For the text-containing cell, return its midpoint in [x, y] coordinate format. 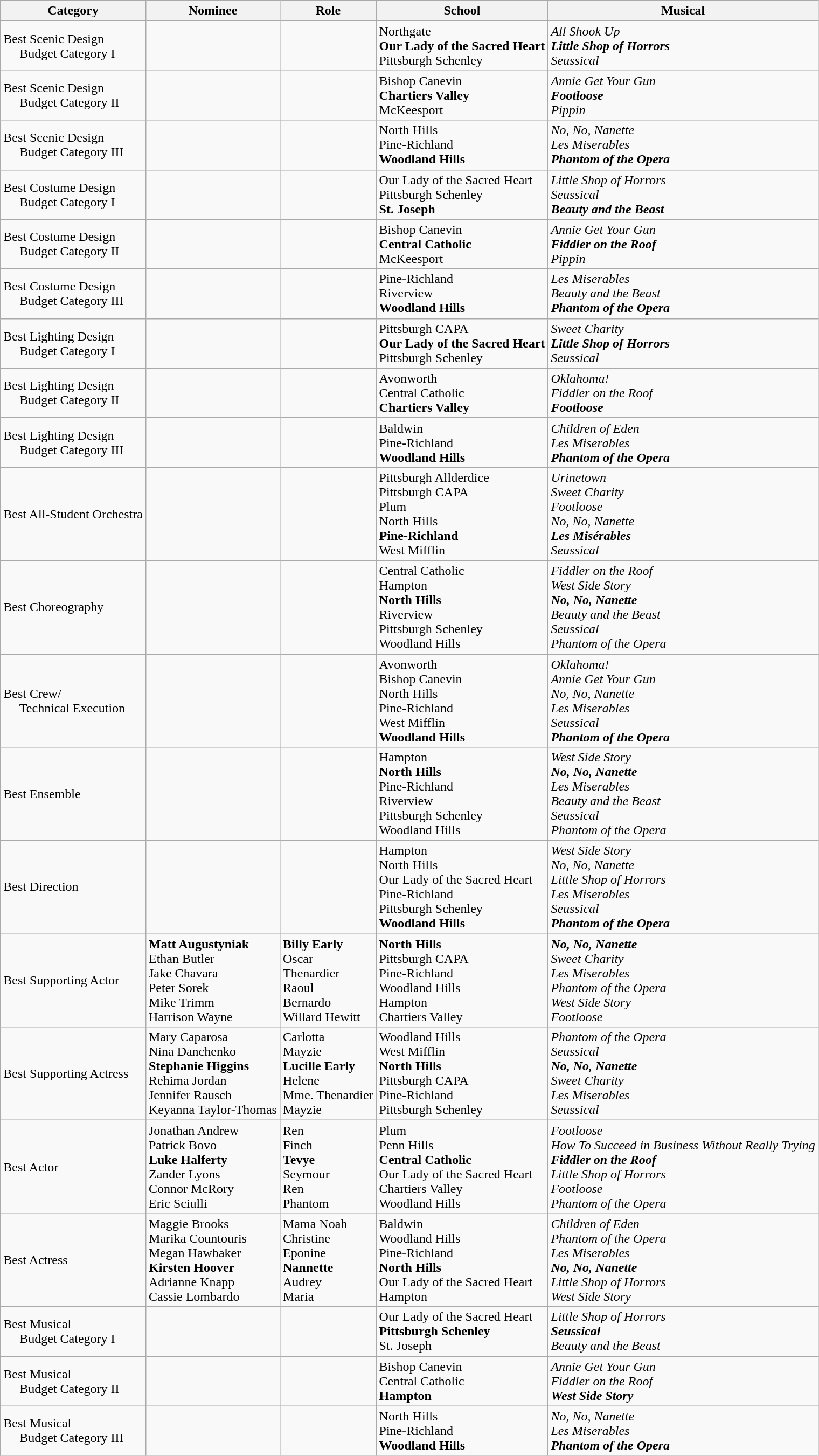
RenFinchTevyeSeymourRenPhantom [328, 1167]
Phantom of the OperaSeussicalNo, No, NanetteSweet CharityLes MiserablesSeussical [683, 1073]
School [462, 11]
Jonathan AndrewPatrick BovoLuke HalfertyZander LyonsConnor McRoryEric Sciulli [212, 1167]
Woodland HillsWest MifflinNorth HillsPittsburgh CAPAPine-RichlandPittsburgh Schenley [462, 1073]
Annie Get Your GunFiddler on the RoofWest Side Story [683, 1381]
No, No, NanetteSweet CharityLes MiserablesPhantom of the OperaWest Side StoryFootloose [683, 981]
Mama NoahChristineEponineNannetteAudreyMaria [328, 1260]
HamptonNorth HillsPine-RichlandRiverviewPittsburgh SchenleyWoodland Hills [462, 794]
Pine-RichlandRiverviewWoodland Hills [462, 294]
Children of EdenLes MiserablesPhantom of the Opera [683, 442]
Children of EdenPhantom of the OperaLes MiserablesNo, No, NanetteLittle Shop of HorrorsWest Side Story [683, 1260]
AvonworthBishop CanevinNorth HillsPine-RichlandWest MifflinWoodland Hills [462, 701]
Fiddler on the RoofWest Side StoryNo, No, NanetteBeauty and the BeastSeussicalPhantom of the Opera [683, 607]
West Side StoryNo, No, NanetteLittle Shop of HorrorsLes MiserablesSeussicalPhantom of the Opera [683, 887]
Best Scenic Design Budget Category I [73, 46]
Best Lighting Design Budget Category II [73, 393]
Category [73, 11]
North HillsPittsburgh CAPAPine-RichlandWoodland HillsHamptonChartiers Valley [462, 981]
Bishop CanevinChartiers ValleyMcKeesport [462, 95]
Best Lighting Design Budget Category I [73, 343]
Best Crew/ Technical Execution [73, 701]
Best Lighting Design Budget Category III [73, 442]
Best Scenic Design Budget Category II [73, 95]
Musical [683, 11]
FootlooseHow To Succeed in Business Without Really TryingFiddler on the RoofLittle Shop of HorrorsFootloosePhantom of the Opera [683, 1167]
Central CatholicHamptonNorth HillsRiverviewPittsburgh SchenleyWoodland Hills [462, 607]
CarlottaMayzieLucille EarlyHeleneMme. ThenardierMayzie [328, 1073]
HamptonNorth HillsOur Lady of the Sacred HeartPine-RichlandPittsburgh SchenleyWoodland Hills [462, 887]
Les MiserablesBeauty and the BeastPhantom of the Opera [683, 294]
Pittsburgh AllderdicePittsburgh CAPAPlumNorth HillsPine-RichlandWest Mifflin [462, 514]
Bishop CanevinCentral CatholicHampton [462, 1381]
Best All-Student Orchestra [73, 514]
Best Choreography [73, 607]
NorthgateOur Lady of the Sacred HeartPittsburgh Schenley [462, 46]
Best Supporting Actress [73, 1073]
Best Supporting Actor [73, 981]
Pittsburgh CAPAOur Lady of the Sacred HeartPittsburgh Schenley [462, 343]
West Side StoryNo, No, NanetteLes MiserablesBeauty and the BeastSeussicalPhantom of the Opera [683, 794]
Best Actor [73, 1167]
Annie Get Your GunFiddler on the RoofPippin [683, 244]
Nominee [212, 11]
Best Costume Design Budget Category III [73, 294]
UrinetownSweet CharityFootlooseNo, No, NanetteLes MisérablesSeussical [683, 514]
Mary CaparosaNina DanchenkoStephanie HigginsRehima JordanJennifer RauschKeyanna Taylor-Thomas [212, 1073]
Best Direction [73, 887]
Role [328, 11]
AvonworthCentral CatholicChartiers Valley [462, 393]
Oklahoma!Annie Get Your GunNo, No, NanetteLes MiserablesSeussicalPhantom of the Opera [683, 701]
All Shook UpLittle Shop of HorrorsSeussical [683, 46]
Best Musical Budget Category I [73, 1332]
Billy EarlyOscarThenardierRaoulBernardoWillard Hewitt [328, 981]
Best Costume Design Budget Category I [73, 195]
Best Scenic Design Budget Category III [73, 145]
BaldwinPine-RichlandWoodland Hills [462, 442]
Best Costume Design Budget Category II [73, 244]
Matt AugustyniakEthan ButlerJake ChavaraPeter SorekMike TrimmHarrison Wayne [212, 981]
Best Musical Budget Category II [73, 1381]
Best Musical Budget Category III [73, 1431]
Best Ensemble [73, 794]
Maggie BrooksMarika CountourisMegan HawbakerKirsten HooverAdrianne KnappCassie Lombardo [212, 1260]
Bishop CanevinCentral CatholicMcKeesport [462, 244]
Annie Get Your GunFootloosePippin [683, 95]
PlumPenn HillsCentral CatholicOur Lady of the Sacred HeartChartiers ValleyWoodland Hills [462, 1167]
Best Actress [73, 1260]
Sweet CharityLittle Shop of HorrorsSeussical [683, 343]
BaldwinWoodland HillsPine-RichlandNorth HillsOur Lady of the Sacred HeartHampton [462, 1260]
Oklahoma!Fiddler on the RoofFootloose [683, 393]
